Find where the given text appears and provide that cell's center as [X, Y] coordinate. 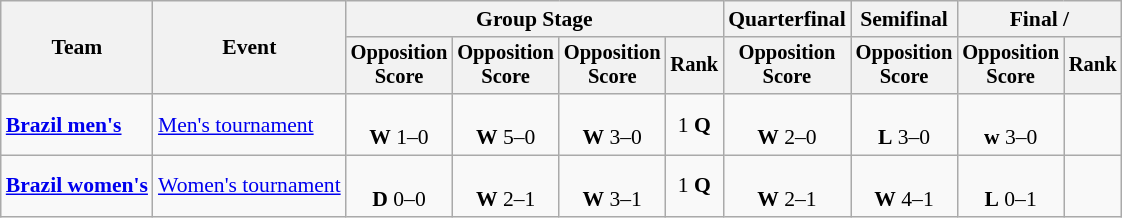
L 0–1 [1010, 186]
Final / [1039, 19]
W 4–1 [904, 186]
W 3–1 [612, 186]
Brazil women's [77, 186]
W 3–0 [612, 124]
W 1–0 [400, 124]
L 3–0 [904, 124]
Women's tournament [250, 186]
W 5–0 [506, 124]
Men's tournament [250, 124]
w 3–0 [1010, 124]
W 2–0 [787, 124]
Group Stage [534, 19]
Team [77, 48]
Quarterfinal [787, 19]
Semifinal [904, 19]
Brazil men's [77, 124]
D 0–0 [400, 186]
Event [250, 48]
